Return (x, y) of the center of cell containing provided text 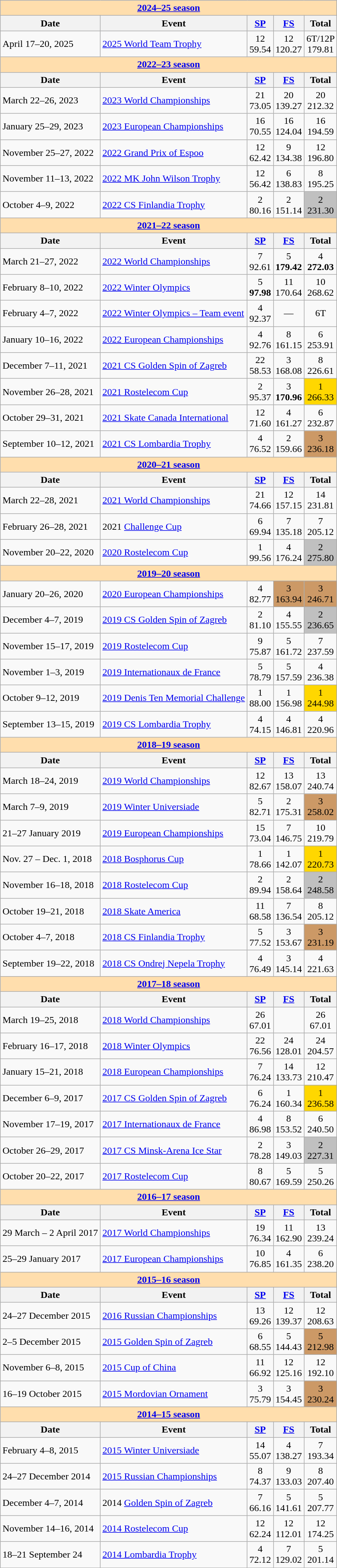
2 81.10 (260, 620)
2014 Lombardia Trophy (174, 1555)
2 248.58 (321, 885)
11 68.58 (260, 911)
4 272.03 (321, 261)
March 7–9, 2019 (51, 807)
4 76.52 (260, 444)
5 97.98 (260, 288)
21 73.05 (260, 100)
6T (321, 313)
24–27 December 2014 (51, 1476)
6 240.50 (321, 1124)
2018 Bosphorus Cup (174, 859)
November 6–8, 2015 (51, 1367)
3 145.14 (289, 963)
2019 World Championships (174, 781)
12 125.16 (289, 1367)
7 92.61 (260, 261)
February 4–8, 2015 (51, 1451)
12 71.60 (260, 418)
November 25–27, 2022 (51, 152)
2018–19 season (168, 745)
6 238.20 (321, 1259)
October 4–7, 2018 (51, 937)
March 18–24, 2019 (51, 781)
4 176.24 (289, 552)
2020 Rostelecom Cup (174, 552)
2017 CS Minsk-Arena Ice Star (174, 1150)
11 66.92 (260, 1367)
7 135.18 (289, 527)
January 20–26, 2020 (51, 594)
3 163.94 (289, 594)
6 68.55 (260, 1342)
November 26–28, 2021 (51, 392)
2 227.31 (321, 1150)
5 141.61 (289, 1503)
8 226.61 (321, 365)
October 26–29, 2017 (51, 1150)
2018 Winter Olympics (174, 1046)
3 231.19 (321, 937)
2015 Russian Championships (174, 1476)
4 221.63 (321, 963)
4 92.76 (260, 340)
22 58.53 (260, 365)
October 4–9, 2022 (51, 204)
5 212.98 (321, 1342)
3 153.67 (289, 937)
6 253.91 (321, 340)
3 149.03 (289, 1150)
3 236.18 (321, 444)
February 26–28, 2021 (51, 527)
2015–16 season (168, 1279)
December 4–7, 2014 (51, 1503)
2017 CS Golden Spin of Zagreb (174, 1098)
2018 Rostelecom Cup (174, 885)
12 210.47 (321, 1072)
19 76.34 (260, 1233)
13 158.07 (289, 781)
1 88.00 (260, 698)
21–27 January 2019 (51, 833)
2022 European Championships (174, 340)
October 20–22, 2017 (51, 1177)
1 236.58 (321, 1098)
2017 Rostelecom Cup (174, 1177)
October 29–31, 2021 (51, 418)
November 1–3, 2019 (51, 672)
5 78.79 (260, 672)
5 169.59 (289, 1177)
2018 European Championships (174, 1072)
2018 CS Ondrej Nepela Trophy (174, 963)
2020 European Championships (174, 594)
25–29 January 2017 (51, 1259)
4 76.49 (260, 963)
2022 Winter Olympics (174, 288)
12 59.54 (260, 44)
1 99.56 (260, 552)
December 6–9, 2017 (51, 1098)
October 19–21, 2018 (51, 911)
14 55.07 (260, 1451)
January 10–16, 2022 (51, 340)
5 82.71 (260, 807)
8 195.25 (321, 179)
2 175.31 (289, 807)
November 20–22, 2020 (51, 552)
10 76.85 (260, 1259)
December 7–11, 2021 (51, 365)
16 194.59 (321, 127)
5 201.14 (321, 1555)
2014 Golden Spin of Zagreb (174, 1503)
1 220.73 (321, 859)
12 208.63 (321, 1315)
6 76.24 (260, 1098)
November 14–16, 2014 (51, 1528)
6T/12P 179.81 (321, 44)
9 134.38 (289, 152)
10 268.62 (321, 288)
2 275.80 (321, 552)
13 69.26 (260, 1315)
1 142.07 (289, 859)
2021 CS Lombardia Trophy (174, 444)
February 16–17, 2018 (51, 1046)
April 17–20, 2025 (51, 44)
January 25–29, 2023 (51, 127)
16 124.04 (289, 127)
13 239.24 (321, 1233)
2015 Winter Universiade (174, 1451)
7 136.54 (289, 911)
8 74.37 (260, 1476)
24 128.01 (289, 1046)
12 139.37 (289, 1315)
3 246.71 (321, 594)
March 22–28, 2021 (51, 500)
2 231.30 (321, 204)
2023 World Championships (174, 100)
2 236.65 (321, 620)
2019 Internationaux de France (174, 672)
1 244.98 (321, 698)
7 66.16 (260, 1503)
4 161.35 (289, 1259)
3 170.96 (289, 392)
4 86.98 (260, 1124)
2 80.16 (260, 204)
2016 Russian Championships (174, 1315)
7 146.75 (289, 833)
December 4–7, 2019 (51, 620)
12 192.10 (321, 1367)
9 75.87 (260, 646)
2014–15 season (168, 1415)
3 258.02 (321, 807)
5 144.43 (289, 1342)
2017–18 season (168, 984)
2019 European Championships (174, 833)
1 156.98 (289, 698)
2022 CS Finlandia Trophy (174, 204)
2017 European Championships (174, 1259)
12 82.67 (260, 781)
11 162.90 (289, 1233)
4 155.55 (289, 620)
18–21 September 24 (51, 1555)
7 76.24 (260, 1072)
2020–21 season (168, 464)
8 80.67 (260, 1177)
2022 Winter Olympics – Team event (174, 313)
5 207.77 (321, 1503)
2016–17 season (168, 1197)
2 159.66 (289, 444)
12 120.27 (289, 44)
6 232.87 (321, 418)
November 17–19, 2017 (51, 1124)
29 March – 2 April 2017 (51, 1233)
6 69.94 (260, 527)
5 250.26 (321, 1177)
2022 MK John Wilson Trophy (174, 179)
14 133.73 (289, 1072)
2015 Golden Spin of Zagreb (174, 1342)
September 19–22, 2018 (51, 963)
November 16–18, 2018 (51, 885)
February 4–7, 2022 (51, 313)
3 168.08 (289, 365)
24 204.57 (321, 1046)
5 179.42 (289, 261)
2021 CS Golden Spin of Zagreb (174, 365)
2022 World Championships (174, 261)
2017 Internationaux de France (174, 1124)
2019 CS Lombardia Trophy (174, 724)
12 112.01 (289, 1528)
4 92.37 (260, 313)
2024–25 season (168, 8)
2 95.37 (260, 392)
4 146.81 (289, 724)
2021–22 season (168, 225)
4 161.27 (289, 418)
4 138.27 (289, 1451)
4 72.12 (260, 1555)
8 207.40 (321, 1476)
Nov. 27 – Dec. 1, 2018 (51, 859)
3 230.24 (321, 1394)
2021 Rostelecom Cup (174, 392)
8 205.12 (321, 911)
7 205.12 (321, 527)
4 220.96 (321, 724)
4 82.77 (260, 594)
2025 World Team Trophy (174, 44)
4 74.15 (260, 724)
16 70.55 (260, 127)
March 21–27, 2022 (51, 261)
20 139.27 (289, 100)
2022 Grand Prix of Espoo (174, 152)
2014 Rostelecom Cup (174, 1528)
14 231.81 (321, 500)
2018 Skate America (174, 911)
3 75.79 (260, 1394)
September 13–15, 2019 (51, 724)
12 174.25 (321, 1528)
2019–20 season (168, 573)
12 196.80 (321, 152)
November 11–13, 2022 (51, 179)
— (289, 313)
2021 Challenge Cup (174, 527)
5 161.72 (289, 646)
24–27 December 2015 (51, 1315)
8 161.15 (289, 340)
2019 Rostelecom Cup (174, 646)
2021 Skate Canada International (174, 418)
2022–23 season (168, 65)
2018 CS Finlandia Trophy (174, 937)
10 219.79 (321, 833)
11 170.64 (289, 288)
2018 World Championships (174, 1019)
2019 Denis Ten Memorial Challenge (174, 698)
1 266.33 (321, 392)
12 62.42 (260, 152)
September 10–12, 2021 (51, 444)
20 212.32 (321, 100)
12 62.24 (260, 1528)
7 237.59 (321, 646)
3 154.45 (289, 1394)
16–19 October 2015 (51, 1394)
5 77.52 (260, 937)
21 74.66 (260, 500)
4 236.38 (321, 672)
2019 Winter Universiade (174, 807)
March 22–26, 2023 (51, 100)
2023 European Championships (174, 127)
November 15–17, 2019 (51, 646)
8 153.52 (289, 1124)
12 157.15 (289, 500)
22 76.56 (260, 1046)
2021 World Championships (174, 500)
2–5 December 2015 (51, 1342)
5 157.59 (289, 672)
2 151.14 (289, 204)
January 15–21, 2018 (51, 1072)
7 193.34 (321, 1451)
October 9–12, 2019 (51, 698)
2019 CS Golden Spin of Zagreb (174, 620)
2 158.64 (289, 885)
6 138.83 (289, 179)
2 78.28 (260, 1150)
1 160.34 (289, 1098)
2015 Mordovian Ornament (174, 1394)
March 19–25, 2018 (51, 1019)
13 240.74 (321, 781)
9 133.03 (289, 1476)
1 78.66 (260, 859)
15 73.04 (260, 833)
2017 World Championships (174, 1233)
12 56.42 (260, 179)
February 8–10, 2022 (51, 288)
2 89.94 (260, 885)
7 129.02 (289, 1555)
2015 Cup of China (174, 1367)
